Return the [x, y] coordinate for the center point of the cell that contains the specified text.  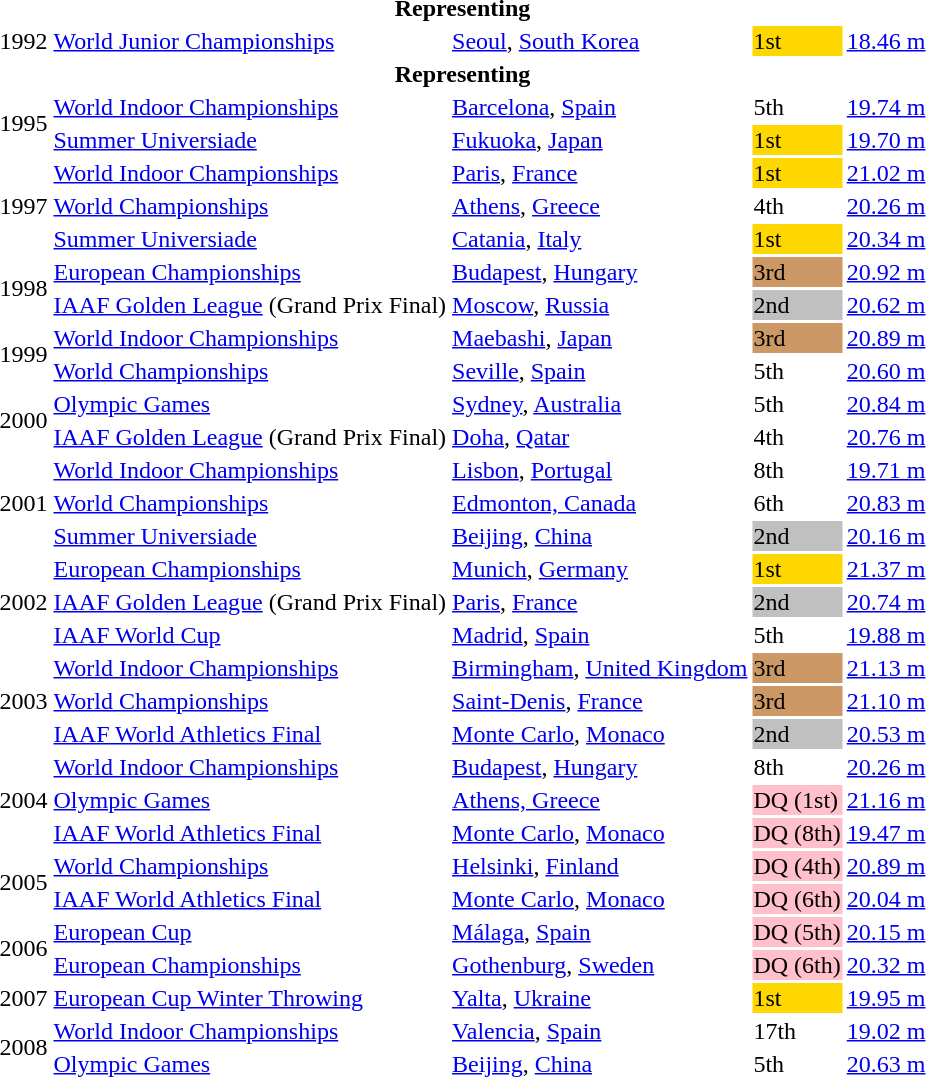
Málaga, Spain [600, 932]
Seoul, South Korea [600, 41]
Lisbon, Portugal [600, 470]
Saint-Denis, France [600, 701]
Fukuoka, Japan [600, 140]
Edmonton, Canada [600, 503]
European Cup [250, 932]
World Junior Championships [250, 41]
DQ (1st) [797, 800]
DQ (8th) [797, 833]
Gothenburg, Sweden [600, 965]
Moscow, Russia [600, 305]
DQ (5th) [797, 932]
Birmingham, United Kingdom [600, 668]
Seville, Spain [600, 371]
17th [797, 1031]
Sydney, Australia [600, 404]
Yalta, Ukraine [600, 998]
DQ (4th) [797, 866]
Beijing, China [600, 536]
Munich, Germany [600, 569]
IAAF World Cup [250, 635]
Catania, Italy [600, 239]
Valencia, Spain [600, 1031]
Helsinki, Finland [600, 866]
Barcelona, Spain [600, 107]
Doha, Qatar [600, 437]
6th [797, 503]
Madrid, Spain [600, 635]
European Cup Winter Throwing [250, 998]
Maebashi, Japan [600, 338]
